Determine the (x, y) coordinate at the center of the cell enclosing the given text.  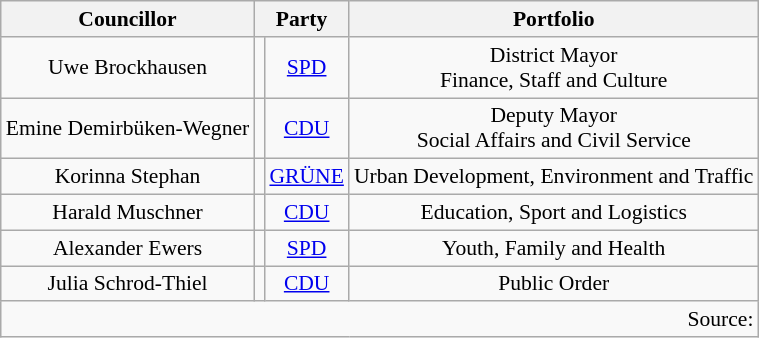
Party (302, 19)
Deputy MayorSocial Affairs and Civil Service (554, 128)
Alexander Ewers (128, 248)
Emine Demirbüken-Wegner (128, 128)
District MayorFinance, Staff and Culture (554, 68)
Urban Development, Environment and Traffic (554, 177)
Councillor (128, 19)
Public Order (554, 284)
Education, Sport and Logistics (554, 213)
GRÜNE (306, 177)
Source: (380, 320)
Portfolio (554, 19)
Harald Muschner (128, 213)
Julia Schrod-Thiel (128, 284)
Uwe Brockhausen (128, 68)
Korinna Stephan (128, 177)
Youth, Family and Health (554, 248)
